Capture the cell that displays the provided text and extract its (X, Y) central coordinate. 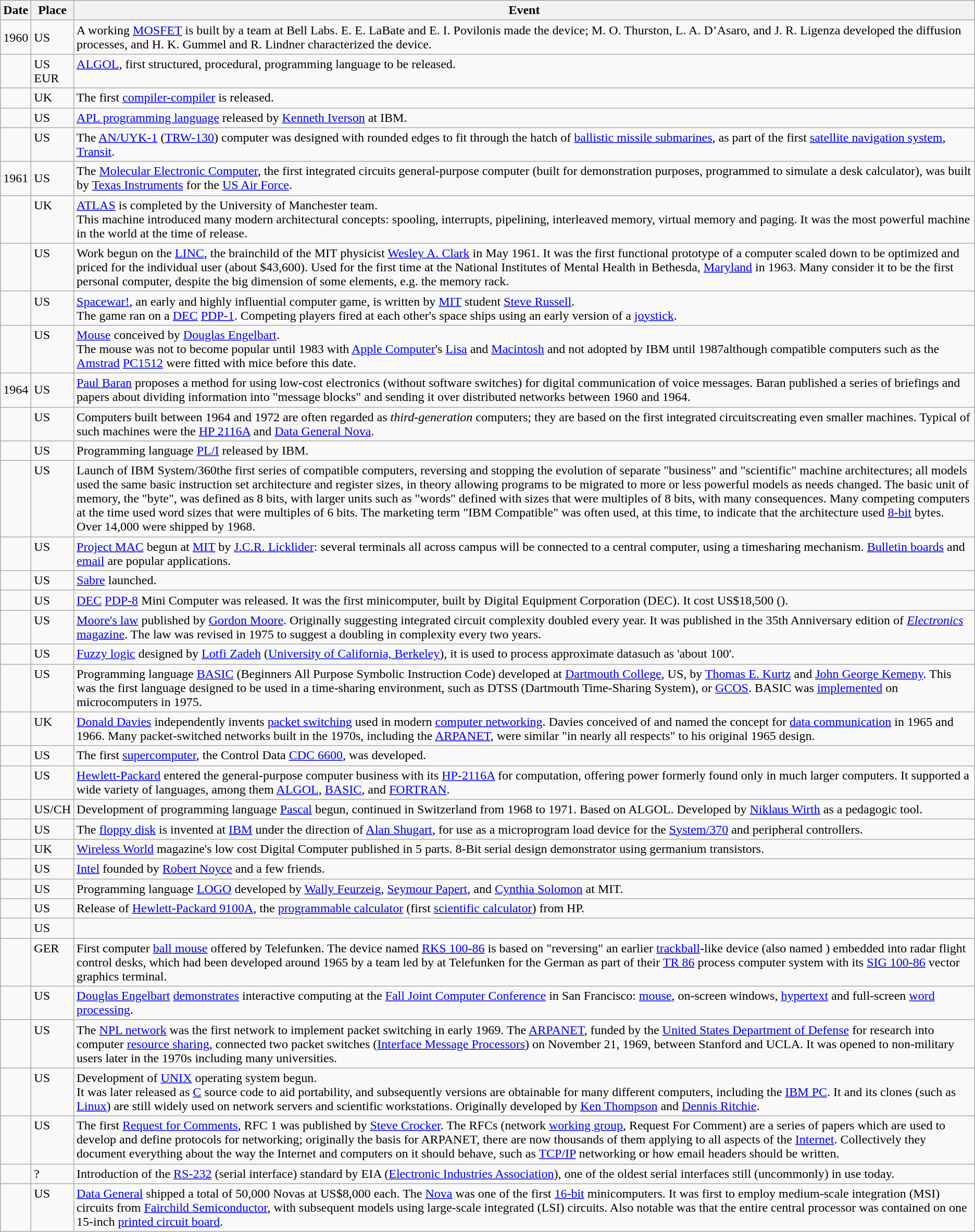
Intel founded by Robert Noyce and a few friends. (524, 869)
Event (524, 10)
Release of Hewlett-Packard 9100A, the programmable calculator (first scientific calculator) from HP. (524, 909)
USEUR (53, 71)
1960 (16, 37)
Programming language LOGO developed by Wally Feurzeig, Seymour Papert, and Cynthia Solomon at MIT. (524, 889)
Fuzzy logic designed by Lotfi Zadeh (University of California, Berkeley), it is used to process approximate datasuch as 'about 100'. (524, 654)
Programming language PL/I released by IBM. (524, 451)
1961 (16, 178)
Date (16, 10)
DEC PDP-8 Mini Computer was released. It was the first minicomputer, built by Digital Equipment Corporation (DEC). It cost US$18,500 (). (524, 600)
1964 (16, 389)
Place (53, 10)
ALGOL, first structured, procedural, programming language to be released. (524, 71)
Sabre launched. (524, 581)
The first compiler-compiler is released. (524, 98)
GER (53, 962)
APL programming language released by Kenneth Iverson at IBM. (524, 118)
The first supercomputer, the Control Data CDC 6600, was developed. (524, 756)
US/CH (53, 809)
? (53, 1174)
Wireless World magazine's low cost Digital Computer published in 5 parts. 8-Bit serial design demonstrator using germanium transistors. (524, 849)
